Scan for the cell matching the given text and deliver its [x, y] coordinate at center. 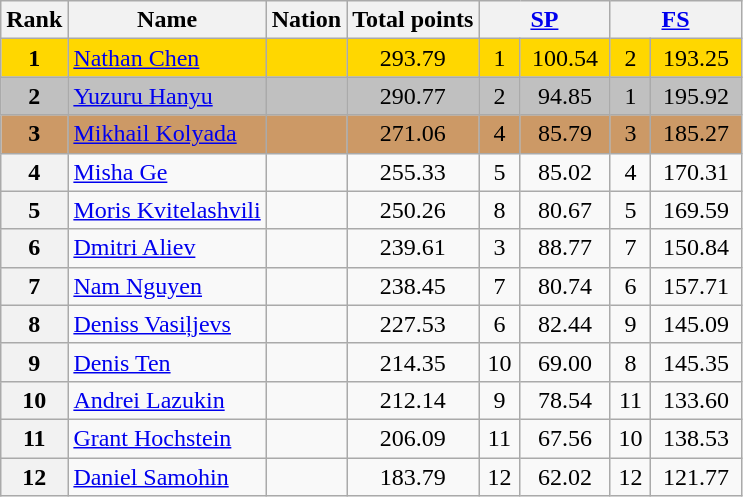
69.00 [565, 362]
82.44 [565, 324]
Daniel Samohin [167, 477]
80.74 [565, 286]
206.09 [413, 438]
Misha Ge [167, 172]
170.31 [696, 172]
Grant Hochstein [167, 438]
SP [544, 20]
Mikhail Kolyada [167, 134]
145.09 [696, 324]
78.54 [565, 400]
85.02 [565, 172]
Nam Nguyen [167, 286]
255.33 [413, 172]
212.14 [413, 400]
Nathan Chen [167, 58]
100.54 [565, 58]
239.61 [413, 248]
250.26 [413, 210]
169.59 [696, 210]
Andrei Lazukin [167, 400]
150.84 [696, 248]
157.71 [696, 286]
94.85 [565, 96]
193.25 [696, 58]
227.53 [413, 324]
195.92 [696, 96]
138.53 [696, 438]
Rank [34, 20]
Total points [413, 20]
214.35 [413, 362]
88.77 [565, 248]
Nation [306, 20]
133.60 [696, 400]
121.77 [696, 477]
271.06 [413, 134]
Yuzuru Hanyu [167, 96]
67.56 [565, 438]
Moris Kvitelashvili [167, 210]
Dmitri Aliev [167, 248]
183.79 [413, 477]
62.02 [565, 477]
FS [676, 20]
293.79 [413, 58]
Deniss Vasiļjevs [167, 324]
145.35 [696, 362]
Name [167, 20]
238.45 [413, 286]
80.67 [565, 210]
290.77 [413, 96]
85.79 [565, 134]
Denis Ten [167, 362]
185.27 [696, 134]
